Find where the given text appears and provide that cell's center as [x, y] coordinate. 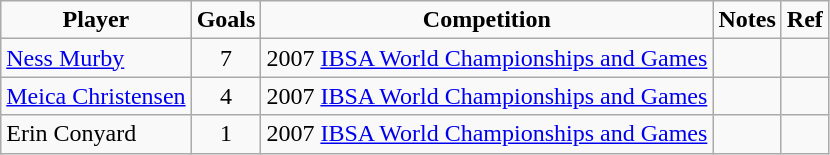
Meica Christensen [96, 96]
1 [226, 134]
Competition [487, 20]
Ref [804, 20]
Goals [226, 20]
Erin Conyard [96, 134]
Player [96, 20]
Ness Murby [96, 58]
4 [226, 96]
7 [226, 58]
Notes [747, 20]
